For the text-containing cell, return its midpoint in (X, Y) coordinate format. 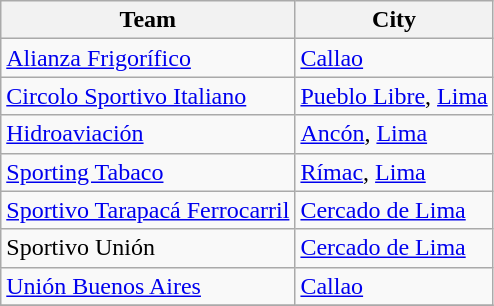
Sporting Tabaco (148, 172)
City (394, 20)
Rímac, Lima (394, 172)
Alianza Frigorífico (148, 58)
Unión Buenos Aires (148, 286)
Team (148, 20)
Circolo Sportivo Italiano (148, 96)
Ancón, Lima (394, 134)
Pueblo Libre, Lima (394, 96)
Sportivo Tarapacá Ferrocarril (148, 210)
Hidroaviación (148, 134)
Sportivo Unión (148, 248)
